For the text-containing cell, return its midpoint in (x, y) coordinate format. 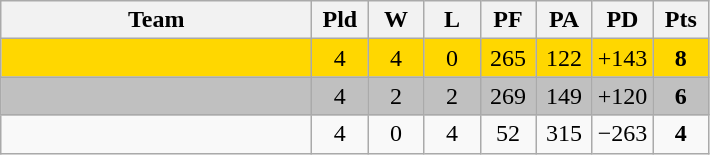
Team (156, 20)
L (452, 20)
PA (564, 20)
PD (622, 20)
Pts (681, 20)
−263 (622, 134)
+143 (622, 58)
149 (564, 96)
269 (508, 96)
6 (681, 96)
Pld (340, 20)
315 (564, 134)
265 (508, 58)
122 (564, 58)
+120 (622, 96)
8 (681, 58)
52 (508, 134)
W (396, 20)
PF (508, 20)
